Capture the cell that displays the provided text and extract its [x, y] central coordinate. 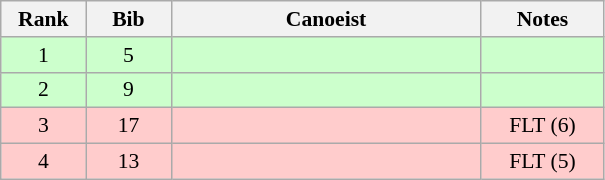
2 [44, 90]
13 [128, 162]
3 [44, 126]
5 [128, 55]
17 [128, 126]
FLT (6) [542, 126]
Canoeist [326, 19]
4 [44, 162]
Notes [542, 19]
FLT (5) [542, 162]
1 [44, 55]
Rank [44, 19]
9 [128, 90]
Bib [128, 19]
